Extract the (x, y) coordinate from the center of the cell holding the provided text.  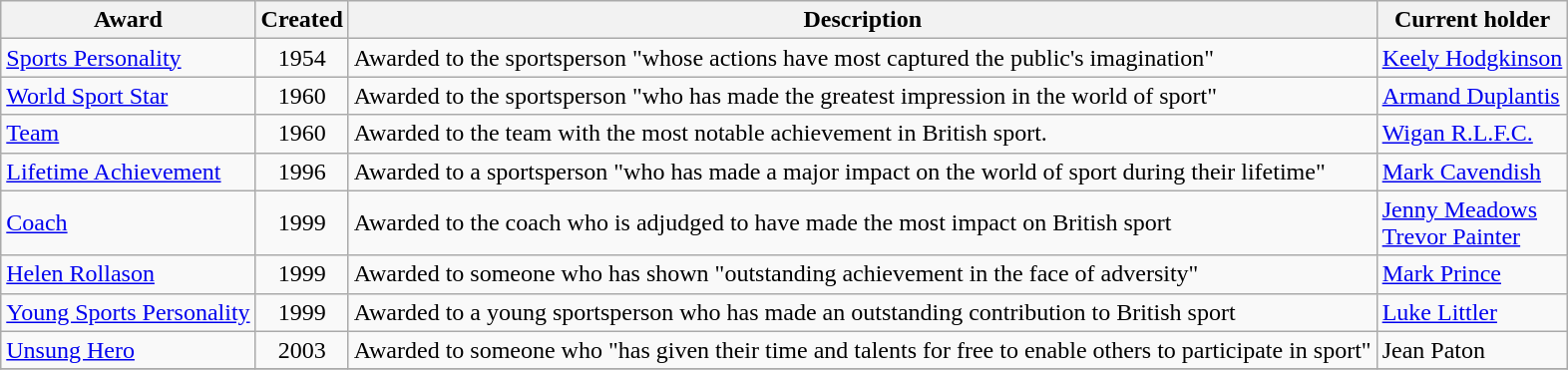
Awarded to the sportsperson "who has made the greatest impression in the world of sport" (862, 96)
Jenny MeadowsTrevor Painter (1472, 223)
Keely Hodgkinson (1472, 58)
Armand Duplantis (1472, 96)
Created (301, 20)
Awarded to the sportsperson "whose actions have most captured the public's imagination" (862, 58)
2003 (301, 350)
Awarded to the team with the most notable achievement in British sport. (862, 134)
1996 (301, 172)
Awarded to a sportsperson "who has made a major impact on the world of sport during their lifetime" (862, 172)
1954 (301, 58)
Award (128, 20)
Wigan R.L.F.C. (1472, 134)
Awarded to someone who "has given their time and talents for free to enable others to participate in sport" (862, 350)
Young Sports Personality (128, 312)
Unsung Hero (128, 350)
Mark Prince (1472, 274)
Coach (128, 223)
Mark Cavendish (1472, 172)
Sports Personality (128, 58)
World Sport Star (128, 96)
Helen Rollason (128, 274)
Awarded to the coach who is adjudged to have made the most impact on British sport (862, 223)
Team (128, 134)
Luke Littler (1472, 312)
Current holder (1472, 20)
Lifetime Achievement (128, 172)
Jean Paton (1472, 350)
Description (862, 20)
Awarded to someone who has shown "outstanding achievement in the face of adversity" (862, 274)
Awarded to a young sportsperson who has made an outstanding contribution to British sport (862, 312)
